Locate the cell with the specified text and output its (X, Y) center coordinate. 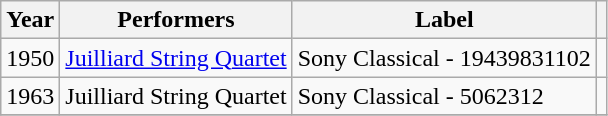
Label (444, 20)
Sony Classical - 5062312 (444, 96)
Year (30, 20)
1963 (30, 96)
Performers (176, 20)
1950 (30, 58)
Sony Classical - 19439831102 (444, 58)
